For the text-containing cell, return its midpoint in (X, Y) coordinate format. 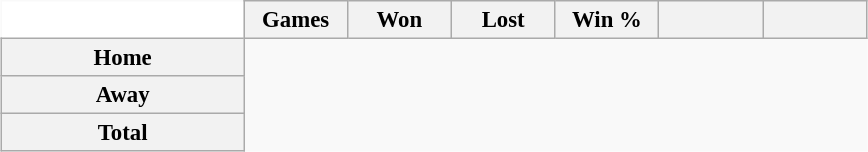
Won (399, 20)
Home (123, 58)
Away (123, 95)
Win % (607, 20)
Total (123, 133)
Games (296, 20)
Lost (503, 20)
